Scan for the cell matching the given text and deliver its (x, y) coordinate at center. 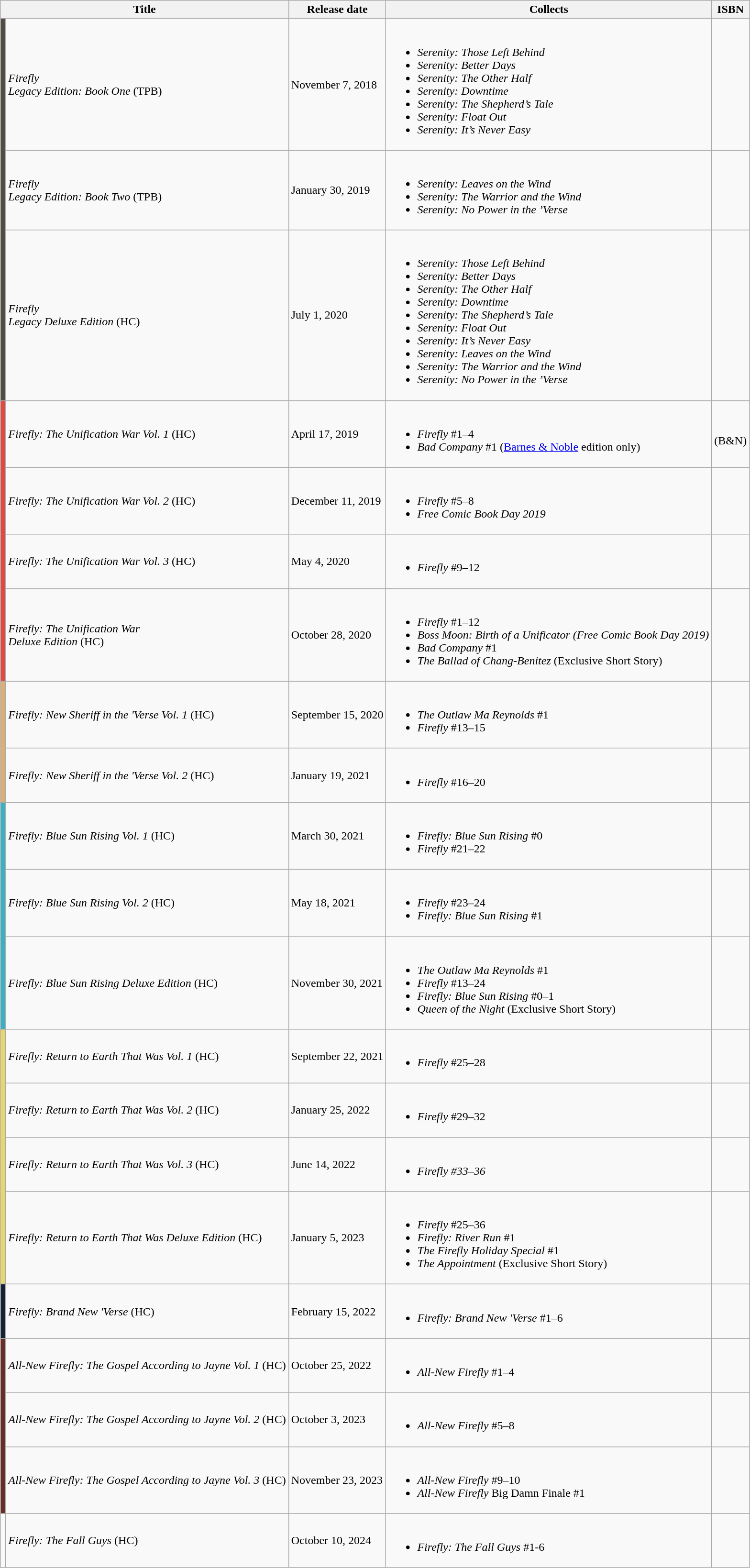
FireflyLegacy Deluxe Edition (HC) (147, 315)
March 30, 2021 (337, 836)
December 11, 2019 (337, 501)
October 25, 2022 (337, 1365)
All-New Firefly: The Gospel According to Jayne Vol. 3 (HC) (147, 1480)
November 30, 2021 (337, 983)
Firefly: New Sheriff in the 'Verse Vol. 1 (HC) (147, 715)
Firefly #25–28 (549, 1056)
All-New Firefly #5–8 (549, 1420)
Firefly: Blue Sun Rising Vol. 1 (HC) (147, 836)
Firefly: Return to Earth That Was Vol. 2 (HC) (147, 1111)
Firefly #16–20 (549, 775)
Firefly: The Unification War Vol. 2 (HC) (147, 501)
Firefly: The Unification WarDeluxe Edition (HC) (147, 635)
October 28, 2020 (337, 635)
Collects (549, 10)
All-New Firefly: The Gospel According to Jayne Vol. 2 (HC) (147, 1420)
February 15, 2022 (337, 1312)
Firefly: Blue Sun Rising Deluxe Edition (HC) (147, 983)
Firefly #1–4Bad Company #1 (Barnes & Noble edition only) (549, 434)
April 17, 2019 (337, 434)
Firefly #1–12Boss Moon: Birth of a Unificator (Free Comic Book Day 2019)Bad Company #1The Ballad of Chang-Benitez (Exclusive Short Story) (549, 635)
Firefly #9–12 (549, 562)
October 10, 2024 (337, 1540)
Firefly: Return to Earth That Was Vol. 3 (HC) (147, 1164)
September 15, 2020 (337, 715)
All-New Firefly: The Gospel According to Jayne Vol. 1 (HC) (147, 1365)
Firefly: Return to Earth That Was Vol. 1 (HC) (147, 1056)
Firefly: The Unification War Vol. 3 (HC) (147, 562)
October 3, 2023 (337, 1420)
Firefly: New Sheriff in the 'Verse Vol. 2 (HC) (147, 775)
Firefly #29–32 (549, 1111)
January 25, 2022 (337, 1111)
All-New Firefly #1–4 (549, 1365)
FireflyLegacy Edition: Book One (TPB) (147, 84)
Release date (337, 10)
November 23, 2023 (337, 1480)
January 5, 2023 (337, 1238)
May 4, 2020 (337, 562)
All-New Firefly #9–10All-New Firefly Big Damn Finale #1 (549, 1480)
Firefly: The Fall Guys (HC) (147, 1540)
July 1, 2020 (337, 315)
Firefly: The Unification War Vol. 1 (HC) (147, 434)
Firefly: Blue Sun Rising #0Firefly #21–22 (549, 836)
ISBN (731, 10)
Firefly: Blue Sun Rising Vol. 2 (HC) (147, 903)
Title (144, 10)
Serenity: Leaves on the WindSerenity: The Warrior and the WindSerenity: No Power in the ’Verse (549, 190)
Firefly: Brand New 'Verse #1–6 (549, 1312)
(B&N) (731, 434)
May 18, 2021 (337, 903)
Firefly: Return to Earth That Was Deluxe Edition (HC) (147, 1238)
Firefly #33–36 (549, 1164)
FireflyLegacy Edition: Book Two (TPB) (147, 190)
November 7, 2018 (337, 84)
The Outlaw Ma Reynolds #1Firefly #13–15 (549, 715)
January 19, 2021 (337, 775)
Firefly #5–8Free Comic Book Day 2019 (549, 501)
Firefly: The Fall Guys #1-6 (549, 1540)
The Outlaw Ma Reynolds #1Firefly #13–24Firefly: Blue Sun Rising #0–1Queen of the Night (Exclusive Short Story) (549, 983)
September 22, 2021 (337, 1056)
June 14, 2022 (337, 1164)
Firefly: Brand New 'Verse (HC) (147, 1312)
January 30, 2019 (337, 190)
Firefly #23–24Firefly: Blue Sun Rising #1 (549, 903)
Firefly #25–36Firefly: River Run #1The Firefly Holiday Special #1The Appointment (Exclusive Short Story) (549, 1238)
